Capture the cell that displays the provided text and extract its [X, Y] central coordinate. 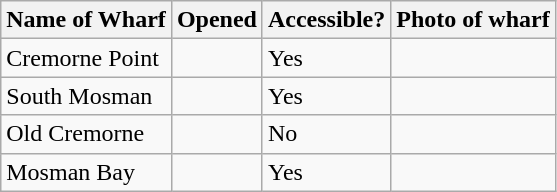
Cremorne Point [86, 58]
Photo of wharf [473, 20]
Name of Wharf [86, 20]
Mosman Bay [86, 172]
Opened [216, 20]
South Mosman [86, 96]
Old Cremorne [86, 134]
No [326, 134]
Accessible? [326, 20]
